Provide the [x, y] coordinate of the cell's center where the given text is located.  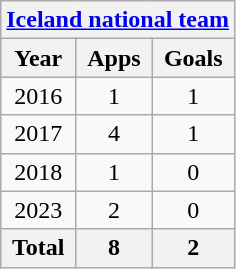
Iceland national team [118, 20]
Year [38, 58]
4 [114, 134]
Goals [193, 58]
8 [114, 248]
2018 [38, 172]
2016 [38, 96]
2023 [38, 210]
2017 [38, 134]
Total [38, 248]
Apps [114, 58]
